Detect which cell encompasses the target text, then output its [x, y] center coordinate. 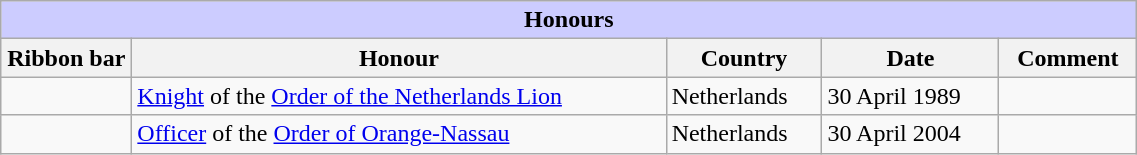
30 April 2004 [910, 134]
Ribbon bar [66, 58]
Date [910, 58]
Knight of the Order of the Netherlands Lion [399, 96]
Officer of the Order of Orange-Nassau [399, 134]
Comment [1068, 58]
Honours [569, 20]
Country [744, 58]
Honour [399, 58]
30 April 1989 [910, 96]
